Return the [x, y] coordinate for the center point of the cell that contains the specified text.  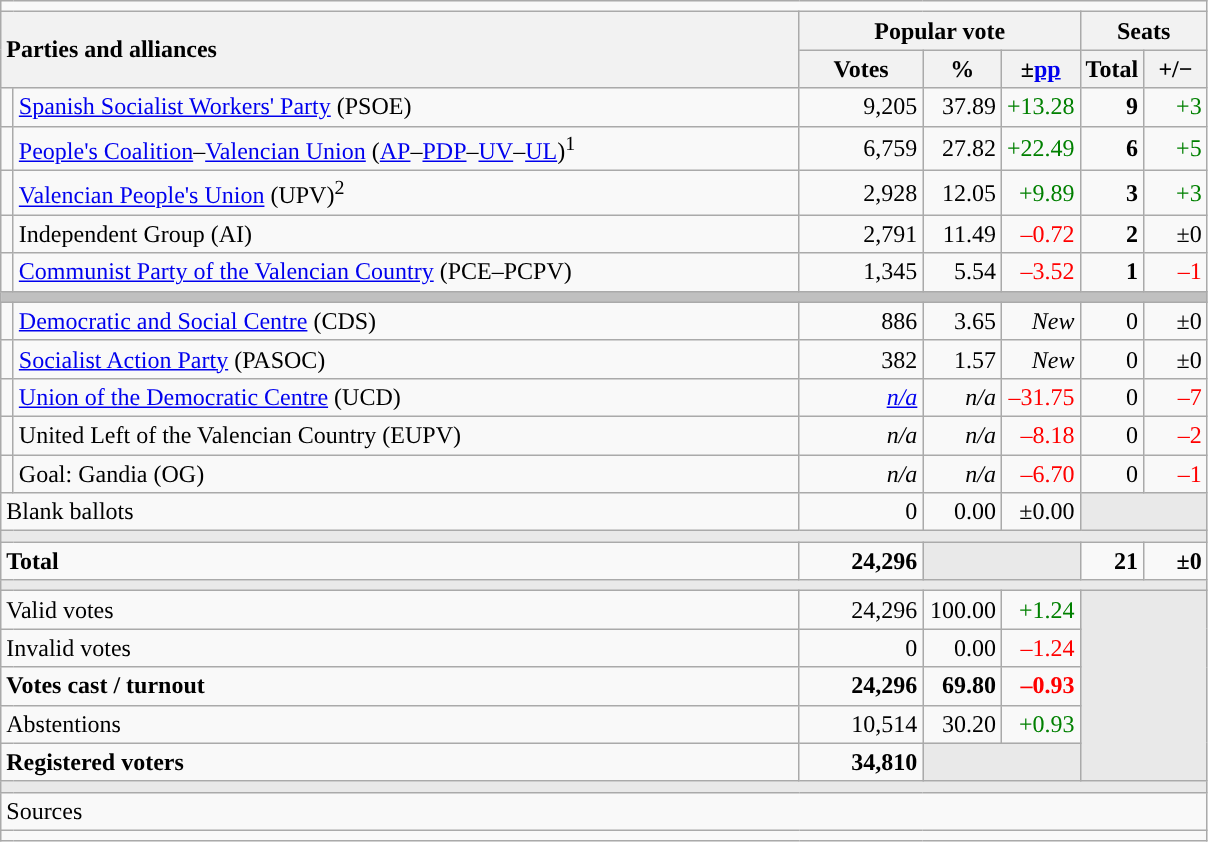
37.89 [962, 107]
886 [861, 321]
2,928 [861, 194]
1.57 [962, 359]
Votes cast / turnout [400, 686]
10,514 [861, 724]
100.00 [962, 610]
Spanish Socialist Workers' Party (PSOE) [406, 107]
Votes [861, 69]
21 [1112, 561]
Invalid votes [400, 648]
1 [1112, 272]
3.65 [962, 321]
Valid votes [400, 610]
382 [861, 359]
–8.18 [1040, 435]
–31.75 [1040, 397]
Democratic and Social Centre (CDS) [406, 321]
Popular vote [940, 31]
–3.52 [1040, 272]
+/− [1176, 69]
Seats [1144, 31]
11.49 [962, 234]
69.80 [962, 686]
–2 [1176, 435]
–0.72 [1040, 234]
5.54 [962, 272]
±pp [1040, 69]
+5 [1176, 148]
9,205 [861, 107]
3 [1112, 194]
2 [1112, 234]
1,345 [861, 272]
Abstentions [400, 724]
+9.89 [1040, 194]
30.20 [962, 724]
Registered voters [400, 762]
–7 [1176, 397]
Goal: Gandia (OG) [406, 474]
Independent Group (AI) [406, 234]
Socialist Action Party (PASOC) [406, 359]
+0.93 [1040, 724]
12.05 [962, 194]
2,791 [861, 234]
% [962, 69]
6,759 [861, 148]
–1.24 [1040, 648]
Union of the Democratic Centre (UCD) [406, 397]
+22.49 [1040, 148]
27.82 [962, 148]
–6.70 [1040, 474]
±0.00 [1040, 512]
Communist Party of the Valencian Country (PCE–PCPV) [406, 272]
Sources [604, 811]
United Left of the Valencian Country (EUPV) [406, 435]
9 [1112, 107]
Parties and alliances [400, 50]
People's Coalition–Valencian Union (AP–PDP–UV–UL)1 [406, 148]
+13.28 [1040, 107]
6 [1112, 148]
+1.24 [1040, 610]
Valencian People's Union (UPV)2 [406, 194]
34,810 [861, 762]
–0.93 [1040, 686]
Blank ballots [400, 512]
